Identify which cell holds the provided text, then report its [X, Y] central coordinate. 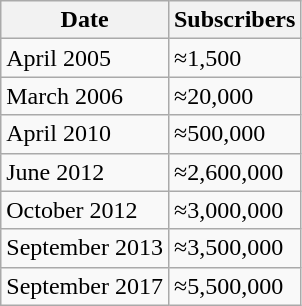
April 2005 [85, 58]
Subscribers [234, 20]
October 2012 [85, 210]
≈3,000,000 [234, 210]
March 2006 [85, 96]
April 2010 [85, 134]
≈3,500,000 [234, 248]
≈2,600,000 [234, 172]
September 2013 [85, 248]
≈20,000 [234, 96]
≈500,000 [234, 134]
Date [85, 20]
≈5,500,000 [234, 286]
September 2017 [85, 286]
June 2012 [85, 172]
≈1,500 [234, 58]
